Extract the [x, y] coordinate from the center of the cell holding the provided text.  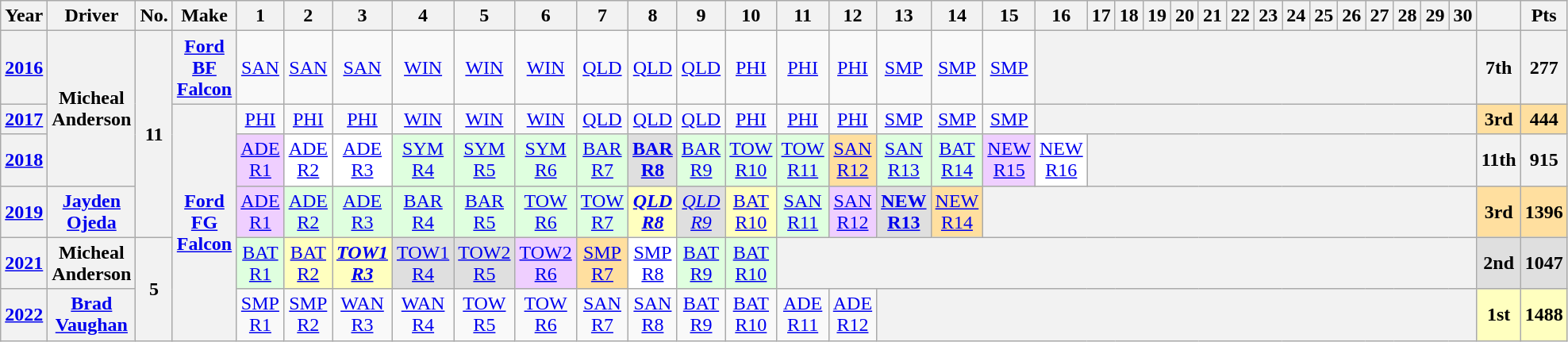
BAR R7 [601, 160]
QLD R8 [653, 211]
14 [957, 16]
SANR12 [852, 211]
NEWR14 [957, 211]
1488 [1544, 314]
WANR4 [422, 314]
29 [1435, 16]
BAT R14 [957, 160]
SMPR7 [601, 263]
24 [1297, 16]
TOWR5 [484, 314]
TOW R11 [803, 160]
9 [701, 16]
NEW R16 [1062, 160]
8 [653, 16]
BARR4 [422, 211]
NEWR13 [904, 211]
BATR1 [260, 263]
25 [1324, 16]
2019 [24, 211]
SAN R12 [852, 160]
915 [1544, 160]
TOW2R5 [484, 263]
BAR R9 [701, 160]
No. [154, 16]
BATR2 [308, 263]
2 [308, 16]
TOW R10 [751, 160]
ADER11 [803, 314]
2017 [24, 119]
SYM R5 [484, 160]
21 [1213, 16]
TOW1R3 [362, 263]
12 [852, 16]
Brad Vaughan [92, 314]
30 [1463, 16]
1396 [1544, 211]
27 [1379, 16]
SANR11 [803, 211]
TOW1R4 [422, 263]
QLD R9 [701, 211]
3 [362, 16]
10 [751, 16]
SYM R4 [422, 160]
SANR8 [653, 314]
NEW R15 [1009, 160]
TOWR7 [601, 211]
2nd [1498, 263]
Make [204, 16]
2016 [24, 67]
BARR5 [484, 211]
Ford FG Falcon [204, 222]
SYM R6 [546, 160]
7th [1498, 67]
SANR7 [601, 314]
WANR3 [362, 314]
SMPR8 [653, 263]
2018 [24, 160]
2021 [24, 263]
22 [1241, 16]
Pts [1544, 16]
Ford BF Falcon [204, 67]
19 [1157, 16]
11th [1498, 160]
444 [1544, 119]
4 [422, 16]
SMPR2 [308, 314]
20 [1184, 16]
1047 [1544, 263]
BAR R8 [653, 160]
1 [260, 16]
16 [1062, 16]
1st [1498, 314]
18 [1128, 16]
26 [1352, 16]
2022 [24, 314]
28 [1408, 16]
17 [1101, 16]
23 [1268, 16]
15 [1009, 16]
SMPR1 [260, 314]
7 [601, 16]
Year [24, 16]
Jayden Ojeda [92, 211]
TOW2R6 [546, 263]
13 [904, 16]
6 [546, 16]
277 [1544, 67]
Driver [92, 16]
ADER12 [852, 314]
SAN R13 [904, 160]
